From the cell containing the given text, extract its center point as [x, y] coordinate. 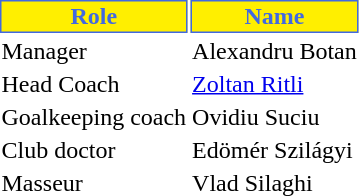
Name [275, 16]
Goalkeeping coach [94, 117]
Manager [94, 51]
Zoltan Ritli [275, 84]
Ovidiu Suciu [275, 117]
Alexandru Botan [275, 51]
Head Coach [94, 84]
Role [94, 16]
Club doctor [94, 150]
Edömér Szilágyi [275, 150]
